Determine the (x, y) coordinate at the center of the cell enclosing the given text.  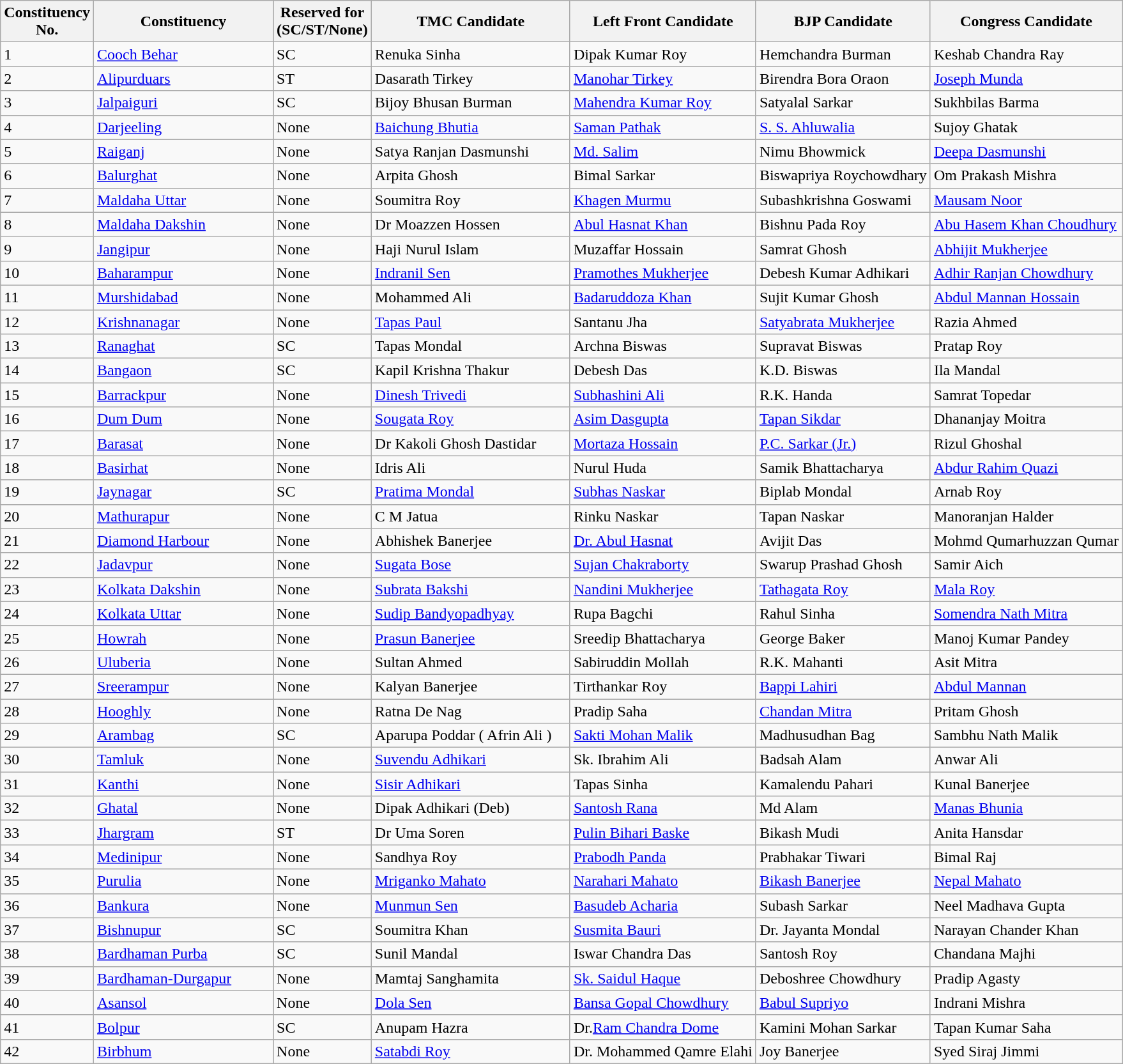
31 (47, 784)
Madhusudhan Bag (843, 736)
Abdur Rahim Quazi (1026, 468)
Santanu Jha (663, 321)
Bikash Banerjee (843, 881)
Samrat Ghosh (843, 249)
Birbhum (183, 1051)
Medinipur (183, 857)
Abul Hasnat Khan (663, 224)
Biswapriya Roychowdhary (843, 176)
Mortaza Hossain (663, 443)
Dr.Ram Chandra Dome (663, 1027)
32 (47, 808)
Anupam Hazra (470, 1027)
Kalyan Banerjee (470, 686)
Suvendu Adhikari (470, 760)
Narayan Chander Khan (1026, 930)
Howrah (183, 638)
Dasarath Tirkey (470, 79)
Satya Ranjan Dasmunshi (470, 151)
Congress Candidate (1026, 22)
Tapas Sinha (663, 784)
Adhir Ranjan Chowdhury (1026, 273)
13 (47, 346)
Deepa Dasmunshi (1026, 151)
Balurghat (183, 176)
24 (47, 613)
26 (47, 662)
Tathagata Roy (843, 589)
2 (47, 79)
Prabodh Panda (663, 857)
C M Jatua (470, 516)
Jalpaiguri (183, 103)
Bappi Lahiri (843, 686)
Mausam Noor (1026, 200)
Sudip Bandyopadhyay (470, 613)
R.K. Handa (843, 395)
Sandhya Roy (470, 857)
Chandan Mitra (843, 711)
Mahendra Kumar Roy (663, 103)
Tamluk (183, 760)
Sougata Roy (470, 419)
Anita Hansdar (1026, 833)
23 (47, 589)
28 (47, 711)
Hooghly (183, 711)
Asim Dasgupta (663, 419)
25 (47, 638)
Samik Bhattacharya (843, 468)
Pratima Mondal (470, 492)
Cooch Behar (183, 54)
Bishnupur (183, 930)
Joy Banerjee (843, 1051)
Satyabrata Mukherjee (843, 321)
21 (47, 541)
Basirhat (183, 468)
Nandini Mukherjee (663, 589)
Samir Aich (1026, 565)
Dinesh Trivedi (470, 395)
Sreerampur (183, 686)
Tapas Mondal (470, 346)
Susmita Bauri (663, 930)
Manas Bhunia (1026, 808)
Haji Nurul Islam (470, 249)
Sukhbilas Barma (1026, 103)
Hemchandra Burman (843, 54)
Abdul Mannan (1026, 686)
Bangaon (183, 371)
Uluberia (183, 662)
Kamini Mohan Sarkar (843, 1027)
Nimu Bhowmick (843, 151)
K.D. Biswas (843, 371)
Dhananjay Moitra (1026, 419)
P.C. Sarkar (Jr.) (843, 443)
Mohammed Ali (470, 297)
Chandana Majhi (1026, 954)
Neel Madhava Gupta (1026, 906)
4 (47, 127)
20 (47, 516)
14 (47, 371)
22 (47, 565)
Satyalal Sarkar (843, 103)
Saman Pathak (663, 127)
Avijit Das (843, 541)
Ratna De Nag (470, 711)
33 (47, 833)
Somendra Nath Mitra (1026, 613)
Prabhakar Tiwari (843, 857)
Supravat Biswas (843, 346)
Idris Ali (470, 468)
Dola Sen (470, 1003)
7 (47, 200)
10 (47, 273)
Maldaha Dakshin (183, 224)
Tapan Kumar Saha (1026, 1027)
Birendra Bora Oraon (843, 79)
Ila Mandal (1026, 371)
12 (47, 321)
Aparupa Poddar ( Afrin Ali ) (470, 736)
Debesh Kumar Adhikari (843, 273)
Barasat (183, 443)
Razia Ahmed (1026, 321)
Narahari Mahato (663, 881)
35 (47, 881)
Sakti Mohan Malik (663, 736)
Sunil Mandal (470, 954)
Diamond Harbour (183, 541)
Mala Roy (1026, 589)
Jangipur (183, 249)
Deboshree Chowdhury (843, 978)
Pramothes Mukherjee (663, 273)
Manohar Tirkey (663, 79)
Dipak Adhikari (Deb) (470, 808)
1 (47, 54)
Abdul Mannan Hossain (1026, 297)
Asansol (183, 1003)
Sujit Kumar Ghosh (843, 297)
Mohmd Qumarhuzzan Qumar (1026, 541)
Sultan Ahmed (470, 662)
3 (47, 103)
Abhishek Banerjee (470, 541)
Sujan Chakraborty (663, 565)
George Baker (843, 638)
11 (47, 297)
36 (47, 906)
30 (47, 760)
Archna Biswas (663, 346)
Sk. Saidul Haque (663, 978)
Bijoy Bhusan Burman (470, 103)
Satabdi Roy (470, 1051)
Manoj Kumar Pandey (1026, 638)
Baichung Bhutia (470, 127)
Arambag (183, 736)
Ranaghat (183, 346)
Baharampur (183, 273)
Constituency (183, 22)
Om Prakash Mishra (1026, 176)
Kapil Krishna Thakur (470, 371)
16 (47, 419)
6 (47, 176)
Kolkata Uttar (183, 613)
Bardhaman Purba (183, 954)
Sambhu Nath Malik (1026, 736)
Krishnanagar (183, 321)
Bolpur (183, 1027)
Md Alam (843, 808)
Bardhaman-Durgapur (183, 978)
Dr. Jayanta Mondal (843, 930)
Muzaffar Hossain (663, 249)
Jhargram (183, 833)
Rahul Sinha (843, 613)
Maldaha Uttar (183, 200)
Kunal Banerjee (1026, 784)
5 (47, 151)
19 (47, 492)
Santosh Rana (663, 808)
Constituency No. (47, 22)
Bimal Raj (1026, 857)
Mriganko Mahato (470, 881)
40 (47, 1003)
18 (47, 468)
9 (47, 249)
Ghatal (183, 808)
Abhijit Mukherjee (1026, 249)
Munmun Sen (470, 906)
Tapan Sikdar (843, 419)
Abu Hasem Khan Choudhury (1026, 224)
Tapas Paul (470, 321)
29 (47, 736)
Pradip Agasty (1026, 978)
42 (47, 1051)
Mathurapur (183, 516)
Dipak Kumar Roy (663, 54)
Rinku Naskar (663, 516)
Subashkrishna Goswami (843, 200)
Dum Dum (183, 419)
Santosh Roy (843, 954)
Subrata Bakshi (470, 589)
Dr. Mohammed Qamre Elahi (663, 1051)
39 (47, 978)
Babul Supriyo (843, 1003)
Renuka Sinha (470, 54)
Sisir Adhikari (470, 784)
Keshab Chandra Ray (1026, 54)
Tapan Naskar (843, 516)
Nepal Mahato (1026, 881)
41 (47, 1027)
Rupa Bagchi (663, 613)
8 (47, 224)
Debesh Das (663, 371)
Subhashini Ali (663, 395)
Pritam Ghosh (1026, 711)
Samrat Topedar (1026, 395)
Pulin Bihari Baske (663, 833)
Bankura (183, 906)
Badsah Alam (843, 760)
Soumitra Khan (470, 930)
Manoranjan Halder (1026, 516)
Indrani Mishra (1026, 1003)
Murshidabad (183, 297)
Asit Mitra (1026, 662)
Kanthi (183, 784)
Darjeeling (183, 127)
Reserved for (SC/ST/None) (323, 22)
Tirthankar Roy (663, 686)
Biplab Mondal (843, 492)
Anwar Ali (1026, 760)
Raiganj (183, 151)
Bishnu Pada Roy (843, 224)
Swarup Prashad Ghosh (843, 565)
Arnab Roy (1026, 492)
Dr Moazzen Hossen (470, 224)
Sabiruddin Mollah (663, 662)
38 (47, 954)
Sugata Bose (470, 565)
Sujoy Ghatak (1026, 127)
Pradip Saha (663, 711)
Khagen Murmu (663, 200)
Jaynagar (183, 492)
Indranil Sen (470, 273)
Joseph Munda (1026, 79)
Mamtaj Sanghamita (470, 978)
Badaruddoza Khan (663, 297)
Syed Siraj Jimmi (1026, 1051)
27 (47, 686)
Md. Salim (663, 151)
Purulia (183, 881)
TMC Candidate (470, 22)
Dr Uma Soren (470, 833)
Subhas Naskar (663, 492)
BJP Candidate (843, 22)
Soumitra Roy (470, 200)
Subash Sarkar (843, 906)
Prasun Banerjee (470, 638)
Pratap Roy (1026, 346)
Nurul Huda (663, 468)
Dr Kakoli Ghosh Dastidar (470, 443)
Bikash Mudi (843, 833)
Kamalendu Pahari (843, 784)
37 (47, 930)
Dr. Abul Hasnat (663, 541)
Sreedip Bhattacharya (663, 638)
Iswar Chandra Das (663, 954)
Kolkata Dakshin (183, 589)
Rizul Ghoshal (1026, 443)
Basudeb Acharia (663, 906)
Left Front Candidate (663, 22)
S. S. Ahluwalia (843, 127)
Alipurduars (183, 79)
Jadavpur (183, 565)
15 (47, 395)
Arpita Ghosh (470, 176)
34 (47, 857)
Bimal Sarkar (663, 176)
17 (47, 443)
Barrackpur (183, 395)
Bansa Gopal Chowdhury (663, 1003)
R.K. Mahanti (843, 662)
Sk. Ibrahim Ali (663, 760)
